Determine the (x, y) coordinate at the center of the cell enclosing the given text.  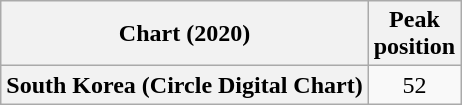
Chart (2020) (184, 34)
52 (414, 85)
South Korea (Circle Digital Chart) (184, 85)
Peakposition (414, 34)
